Detect which cell encompasses the target text, then output its (x, y) center coordinate. 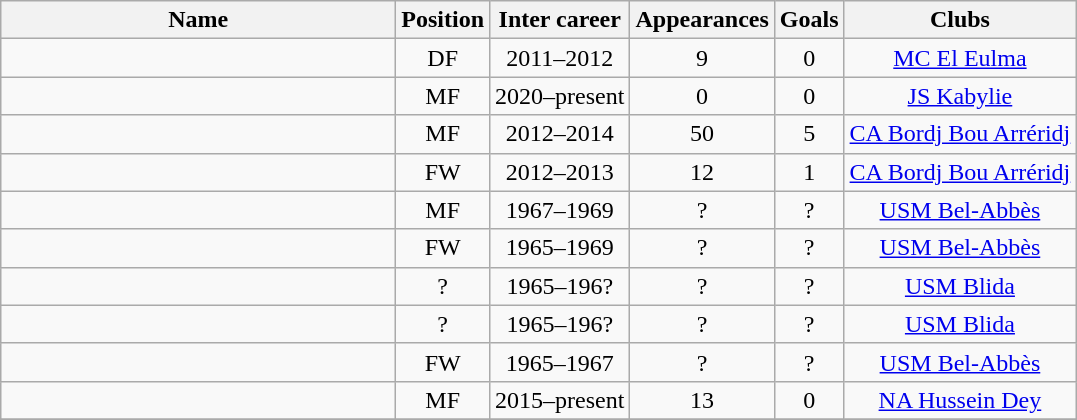
2012–2013 (560, 172)
50 (702, 134)
JS Kabylie (960, 96)
Clubs (960, 20)
1965–1967 (560, 362)
MC El Eulma (960, 58)
1967–1969 (560, 210)
2015–present (560, 400)
NA Hussein Dey (960, 400)
1965–1969 (560, 248)
Position (443, 20)
2020–present (560, 96)
1 (809, 172)
5 (809, 134)
12 (702, 172)
Goals (809, 20)
Appearances (702, 20)
Inter career (560, 20)
13 (702, 400)
2012–2014 (560, 134)
Name (198, 20)
DF (443, 58)
2011–2012 (560, 58)
9 (702, 58)
